Search for the cell housing the specified text and yield its (x, y) center coordinate. 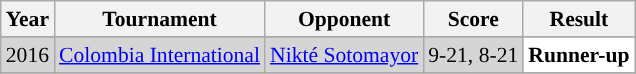
Opponent (344, 19)
Tournament (160, 19)
Result (578, 19)
Runner-up (578, 55)
Colombia International (160, 55)
2016 (28, 55)
9-21, 8-21 (473, 55)
Score (473, 19)
Year (28, 19)
Nikté Sotomayor (344, 55)
